Capture the cell that displays the provided text and extract its [x, y] central coordinate. 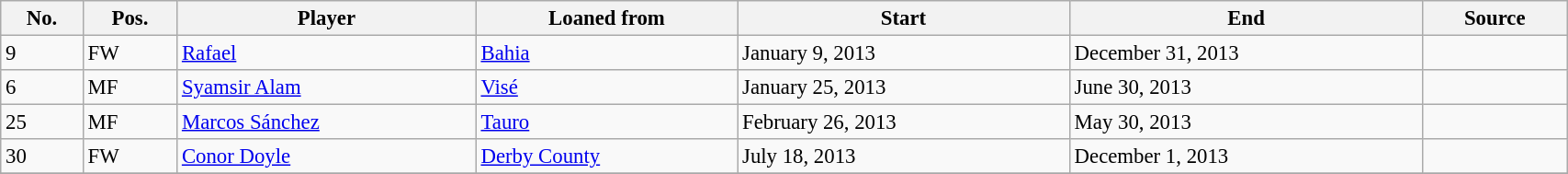
Tauro [606, 122]
Source [1495, 18]
End [1246, 18]
Rafael [327, 53]
25 [42, 122]
Pos. [130, 18]
Visé [606, 87]
Conor Doyle [327, 157]
July 18, 2013 [904, 157]
Start [904, 18]
30 [42, 157]
9 [42, 53]
Derby County [606, 157]
Bahia [606, 53]
Syamsir Alam [327, 87]
Player [327, 18]
Marcos Sánchez [327, 122]
December 31, 2013 [1246, 53]
June 30, 2013 [1246, 87]
December 1, 2013 [1246, 157]
January 25, 2013 [904, 87]
6 [42, 87]
February 26, 2013 [904, 122]
May 30, 2013 [1246, 122]
Loaned from [606, 18]
No. [42, 18]
January 9, 2013 [904, 53]
